Provide the [x, y] coordinate of the cell's center where the given text is located.  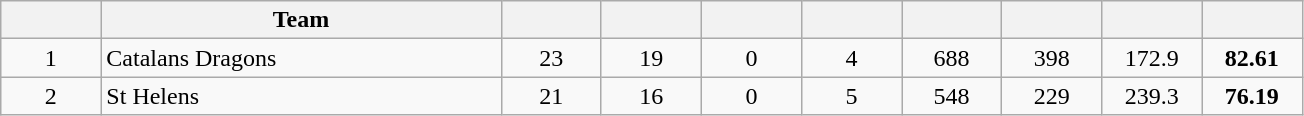
398 [1052, 58]
23 [551, 58]
172.9 [1152, 58]
21 [551, 96]
82.61 [1252, 58]
19 [651, 58]
5 [851, 96]
4 [851, 58]
76.19 [1252, 96]
548 [952, 96]
16 [651, 96]
229 [1052, 96]
2 [51, 96]
688 [952, 58]
Team [301, 20]
Catalans Dragons [301, 58]
239.3 [1152, 96]
St Helens [301, 96]
1 [51, 58]
